Output the (X, Y) coordinate of the center of the cell containing the given text.  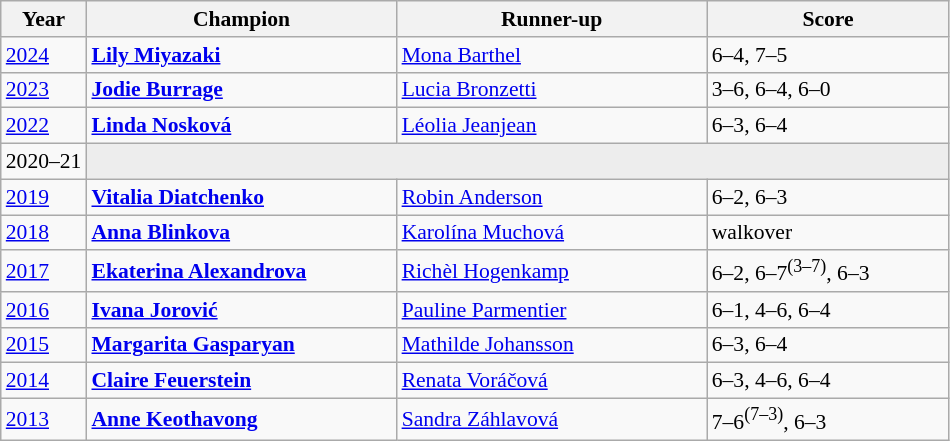
2017 (44, 272)
Pauline Parmentier (552, 310)
Richèl Hogenkamp (552, 272)
2020–21 (44, 162)
Karolína Muchová (552, 233)
Claire Feuerstein (241, 381)
7–6(7–3), 6–3 (828, 420)
Renata Voráčová (552, 381)
6–2, 6–3 (828, 197)
Score (828, 19)
Anne Keothavong (241, 420)
Lily Miyazaki (241, 55)
Lucia Bronzetti (552, 90)
Margarita Gasparyan (241, 345)
Vitalia Diatchenko (241, 197)
Mathilde Johansson (552, 345)
Year (44, 19)
2015 (44, 345)
Ivana Jorović (241, 310)
walkover (828, 233)
2016 (44, 310)
6–1, 4–6, 6–4 (828, 310)
3–6, 6–4, 6–0 (828, 90)
Sandra Záhlavová (552, 420)
Mona Barthel (552, 55)
2013 (44, 420)
2014 (44, 381)
2023 (44, 90)
6–4, 7–5 (828, 55)
Robin Anderson (552, 197)
Runner-up (552, 19)
Jodie Burrage (241, 90)
Champion (241, 19)
2019 (44, 197)
2022 (44, 126)
Ekaterina Alexandrova (241, 272)
Léolia Jeanjean (552, 126)
Linda Nosková (241, 126)
6–2, 6–7(3–7), 6–3 (828, 272)
Anna Blinkova (241, 233)
6–3, 4–6, 6–4 (828, 381)
2018 (44, 233)
2024 (44, 55)
